Provide the (x, y) coordinate of the cell's center where the given text is located.  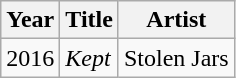
Artist (176, 20)
Title (90, 20)
Kept (90, 58)
Year (30, 20)
2016 (30, 58)
Stolen Jars (176, 58)
